Locate the cell with the specified text and output its (x, y) center coordinate. 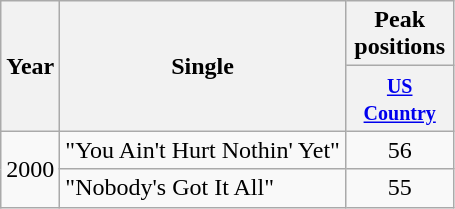
Year (30, 66)
US Country (400, 98)
Single (203, 66)
"You Ain't Hurt Nothin' Yet" (203, 150)
Peak positions (400, 34)
"Nobody's Got It All" (203, 188)
55 (400, 188)
2000 (30, 169)
56 (400, 150)
